Find where the given text appears and provide that cell's center as (X, Y) coordinate. 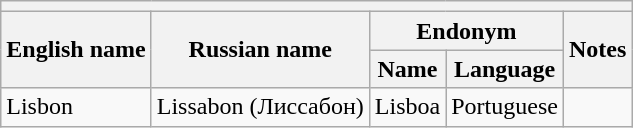
Lisbon (76, 107)
Russian name (260, 50)
Portuguese (505, 107)
Endonym (466, 31)
English name (76, 50)
Name (407, 69)
Language (505, 69)
Lissabon (Лиссабон) (260, 107)
Notes (597, 50)
Lisboa (407, 107)
